Locate the cell with the specified text and output its (x, y) center coordinate. 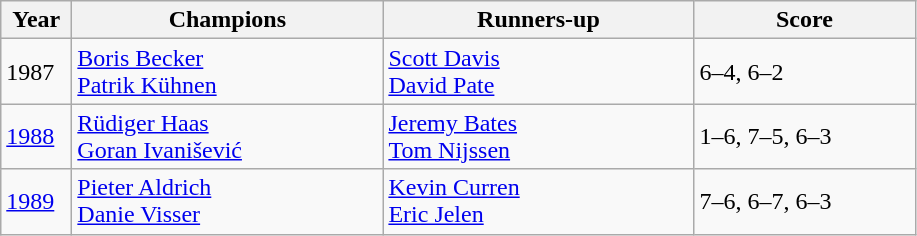
7–6, 6–7, 6–3 (804, 202)
Score (804, 20)
Rüdiger Haas Goran Ivanišević (228, 136)
1987 (36, 72)
Pieter Aldrich Danie Visser (228, 202)
Boris Becker Patrik Kühnen (228, 72)
6–4, 6–2 (804, 72)
Runners-up (538, 20)
Jeremy Bates Tom Nijssen (538, 136)
Scott Davis David Pate (538, 72)
Year (36, 20)
1988 (36, 136)
1989 (36, 202)
Champions (228, 20)
1–6, 7–5, 6–3 (804, 136)
Kevin Curren Eric Jelen (538, 202)
